Provide the (X, Y) coordinate of the cell's center where the given text is located.  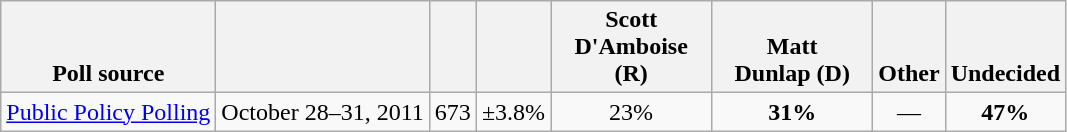
Public Policy Polling (108, 112)
Other (909, 47)
23% (632, 112)
October 28–31, 2011 (322, 112)
— (909, 112)
Poll source (108, 47)
MattDunlap (D) (792, 47)
47% (1005, 112)
Undecided (1005, 47)
ScottD'Amboise (R) (632, 47)
31% (792, 112)
673 (452, 112)
±3.8% (513, 112)
